Return the [x, y] coordinate for the center point of the cell that contains the specified text.  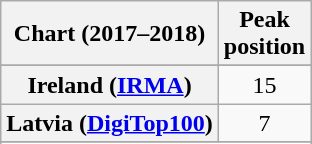
Latvia (DigiTop100) [110, 123]
Peakposition [264, 34]
7 [264, 123]
Ireland (IRMA) [110, 85]
Chart (2017–2018) [110, 34]
15 [264, 85]
